Provide the (X, Y) coordinate of the cell's center where the given text is located.  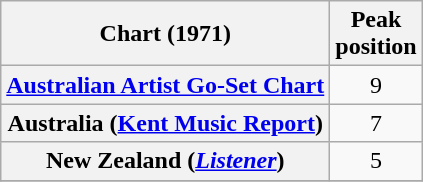
New Zealand (Listener) (166, 161)
7 (376, 123)
Peakposition (376, 34)
Australian Artist Go-Set Chart (166, 85)
Chart (1971) (166, 34)
9 (376, 85)
5 (376, 161)
Australia (Kent Music Report) (166, 123)
